For the text-containing cell, return its midpoint in [X, Y] coordinate format. 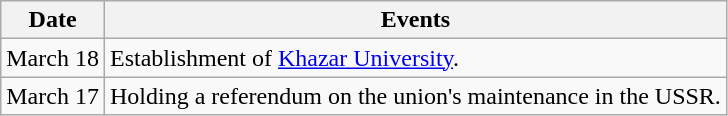
March 18 [53, 58]
Events [415, 20]
Establishment of Khazar University. [415, 58]
Holding a referendum on the union's maintenance in the USSR. [415, 96]
March 17 [53, 96]
Date [53, 20]
